Extract the (x, y) coordinate from the center of the cell holding the provided text.  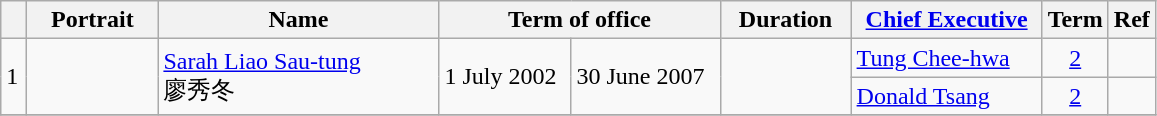
1 July 2002 (505, 77)
Ref (1132, 20)
Term (1075, 20)
Term of office (580, 20)
Chief Executive (946, 20)
Name (298, 20)
1 (14, 77)
Sarah Liao Sau-tung廖秀冬 (298, 77)
30 June 2007 (646, 77)
Portrait (92, 20)
Duration (786, 20)
Donald Tsang (946, 96)
Tung Chee-hwa (946, 58)
